Detect which cell encompasses the target text, then output its (X, Y) center coordinate. 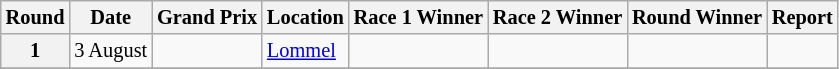
3 August (110, 51)
Round (36, 17)
Report (802, 17)
Lommel (306, 51)
Round Winner (697, 17)
Grand Prix (207, 17)
Race 2 Winner (558, 17)
1 (36, 51)
Location (306, 17)
Date (110, 17)
Race 1 Winner (418, 17)
